From the cell containing the given text, extract its center point as (X, Y) coordinate. 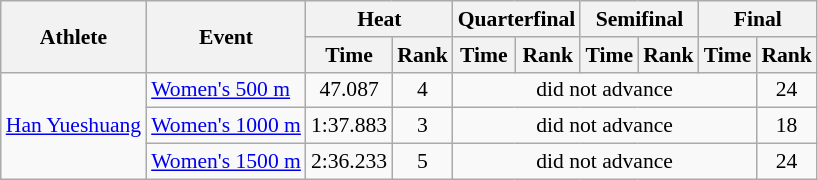
Women's 1500 m (226, 162)
2:36.233 (349, 162)
4 (422, 90)
Athlete (74, 36)
3 (422, 126)
Event (226, 36)
Women's 1000 m (226, 126)
Final (758, 19)
Women's 500 m (226, 90)
18 (786, 126)
Heat (380, 19)
1:37.883 (349, 126)
Semifinal (639, 19)
5 (422, 162)
Quarterfinal (517, 19)
47.087 (349, 90)
Han Yueshuang (74, 126)
